Output the [x, y] coordinate of the center of the cell containing the given text.  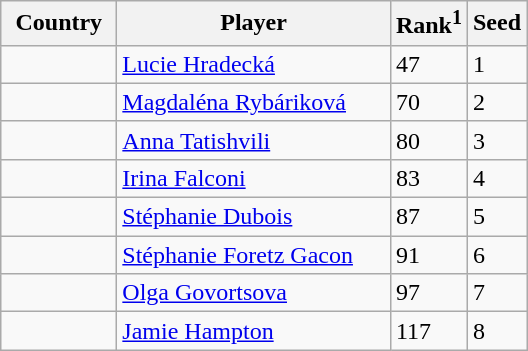
6 [496, 255]
Olga Govortsova [254, 293]
Seed [496, 24]
Lucie Hradecká [254, 64]
7 [496, 293]
Anna Tatishvili [254, 140]
70 [428, 102]
Irina Falconi [254, 178]
Player [254, 24]
47 [428, 64]
117 [428, 331]
Jamie Hampton [254, 331]
5 [496, 217]
87 [428, 217]
Country [59, 24]
Stéphanie Dubois [254, 217]
Magdaléna Rybáriková [254, 102]
80 [428, 140]
97 [428, 293]
83 [428, 178]
4 [496, 178]
Stéphanie Foretz Gacon [254, 255]
8 [496, 331]
2 [496, 102]
1 [496, 64]
Rank1 [428, 24]
3 [496, 140]
91 [428, 255]
